Pinpoint the cell where the given text exists, returning its (x, y) midpoint coordinate. 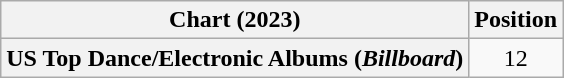
Chart (2023) (235, 20)
Position (516, 20)
12 (516, 58)
US Top Dance/Electronic Albums (Billboard) (235, 58)
